Detect which cell encompasses the target text, then output its [x, y] center coordinate. 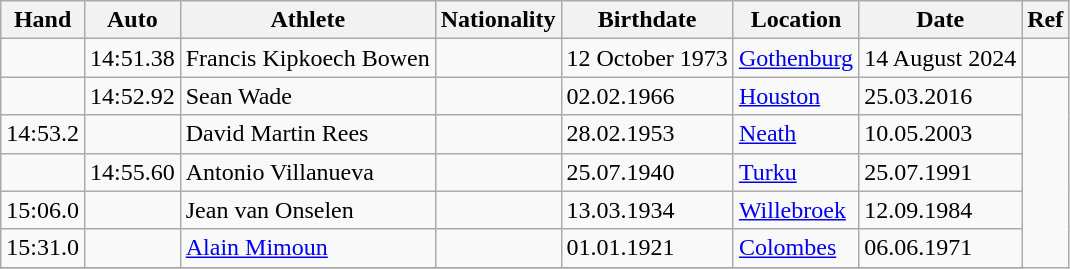
06.06.1971 [940, 248]
Auto [132, 20]
13.03.1934 [647, 210]
Ref [1046, 20]
10.05.2003 [940, 134]
01.01.1921 [647, 248]
14 August 2024 [940, 58]
14:52.92 [132, 96]
15:31.0 [43, 248]
Willebroek [796, 210]
Birthdate [647, 20]
Date [940, 20]
25.03.2016 [940, 96]
25.07.1940 [647, 172]
David Martin Rees [308, 134]
Nationality [498, 20]
28.02.1953 [647, 134]
25.07.1991 [940, 172]
Alain Mimoun [308, 248]
Francis Kipkoech Bowen [308, 58]
12 October 1973 [647, 58]
14:53.2 [43, 134]
Location [796, 20]
15:06.0 [43, 210]
Turku [796, 172]
Sean Wade [308, 96]
Colombes [796, 248]
02.02.1966 [647, 96]
Neath [796, 134]
Hand [43, 20]
Gothenburg [796, 58]
Athlete [308, 20]
Houston [796, 96]
14:55.60 [132, 172]
14:51.38 [132, 58]
Antonio Villanueva [308, 172]
12.09.1984 [940, 210]
Jean van Onselen [308, 210]
